Capture the cell that displays the provided text and extract its (X, Y) central coordinate. 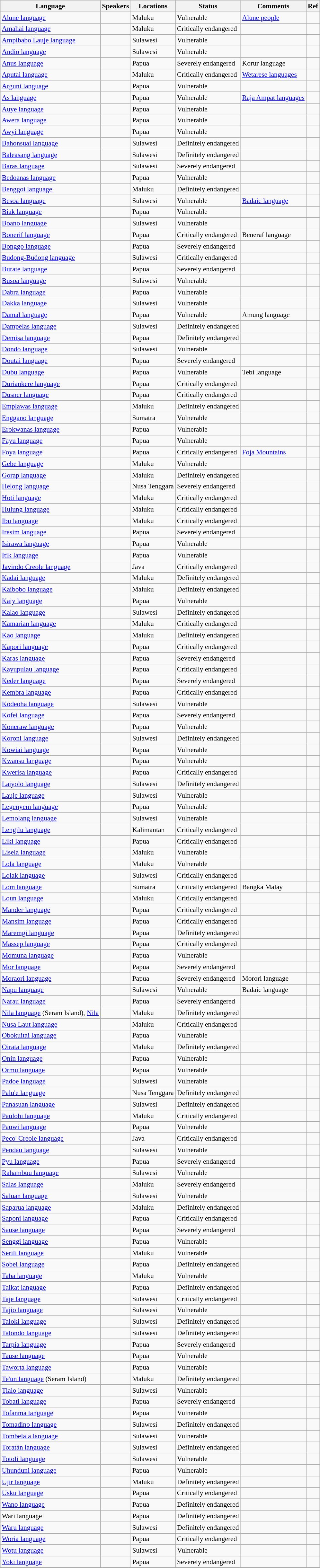
As language (50, 98)
Tebi language (273, 372)
Kwerisa language (50, 773)
Nusa Laut language (50, 1024)
Toratán language (50, 1448)
Maremgi language (50, 933)
Mansim language (50, 921)
Benggoi language (50, 189)
Arguni language (50, 86)
Beneraf language (273, 235)
Andio language (50, 52)
Alune people (273, 18)
Tofanma language (50, 1413)
Uhunduni language (50, 1470)
Auye language (50, 109)
Emplawas language (50, 407)
Boano language (50, 223)
Narau language (50, 1002)
Moraori language (50, 978)
Language (50, 6)
Wano language (50, 1505)
Kofei language (50, 715)
Legenyem language (50, 807)
Laiyolo language (50, 784)
Pendau language (50, 1150)
Dondo language (50, 349)
Lola language (50, 864)
Tause language (50, 1356)
Kodeoha language (50, 704)
Raja Ampat languages (273, 98)
Wotu language (50, 1551)
Speakers (115, 6)
Taje language (50, 1299)
Peco' Creole language (50, 1139)
Talondo language (50, 1333)
Lemolang language (50, 819)
Tarpia language (50, 1345)
Duriankere language (50, 384)
Wari language (50, 1516)
Besoa language (50, 201)
Javindo Creole language (50, 567)
Foja Mountains (273, 452)
Wetarese languages (273, 75)
Awyi language (50, 132)
Padoe language (50, 1082)
Aputai language (50, 75)
Bangka Malay (273, 887)
Comments (273, 6)
Kalao language (50, 612)
Baleasang language (50, 155)
Usku language (50, 1493)
Karas language (50, 658)
Taba language (50, 1276)
Kowiai language (50, 750)
Awera language (50, 120)
Kapori language (50, 647)
Palu'e language (50, 1093)
Anus language (50, 63)
Bonerif language (50, 235)
Biak language (50, 212)
Te'un language (Seram Island) (50, 1379)
Lom language (50, 887)
Sobei language (50, 1265)
Totoli language (50, 1459)
Demisa language (50, 338)
Busoa language (50, 281)
Loun language (50, 898)
Kadai language (50, 578)
Onin language (50, 1059)
Sause language (50, 1230)
Kamarian language (50, 624)
Hoti language (50, 498)
Locations (153, 6)
Napu language (50, 990)
Kembra language (50, 693)
Itik language (50, 555)
Paulohi language (50, 1116)
Waru language (50, 1528)
Mander language (50, 910)
Mor language (50, 967)
Damal language (50, 315)
Ormu language (50, 1070)
Taikat language (50, 1287)
Ref (313, 6)
Koroni language (50, 738)
Liki language (50, 841)
Kwansu language (50, 761)
Dampelas language (50, 327)
Dakka language (50, 303)
Doutai language (50, 361)
Kalimantan (153, 830)
Budong-Budong language (50, 258)
Massep language (50, 944)
Ampibabo Lauje language (50, 40)
Woria language (50, 1539)
Kayupulau language (50, 670)
Ujir language (50, 1482)
Saponi language (50, 1219)
Dusner language (50, 395)
Taloki language (50, 1322)
Burate language (50, 269)
Amung language (273, 315)
Erokwanas language (50, 429)
Lolak language (50, 876)
Korur language (273, 63)
Bedoanas language (50, 178)
Foya language (50, 452)
Kaibobo language (50, 590)
Momuna language (50, 956)
Tomadino language (50, 1425)
Dabra language (50, 292)
Senggi language (50, 1242)
Nila language (Seram Island), Nila (50, 1013)
Kao language (50, 635)
Saparua language (50, 1207)
Iresim language (50, 532)
Tobati language (50, 1402)
Baras language (50, 166)
Koneraw language (50, 727)
Lisela language (50, 853)
Keder language (50, 681)
Obokuitai language (50, 1036)
Status (208, 6)
Morori language (273, 978)
Fayu language (50, 441)
Pauwi language (50, 1127)
Amahai language (50, 29)
Lengilu language (50, 830)
Tombelala language (50, 1436)
Bonggo language (50, 246)
Dubu language (50, 372)
Panasuan language (50, 1104)
Oirata language (50, 1047)
Ibu language (50, 521)
Gebe language (50, 464)
Serili language (50, 1253)
Enggano language (50, 418)
Helong language (50, 486)
Taworta language (50, 1368)
Gorap language (50, 475)
Rahambuu language (50, 1173)
Hulung language (50, 510)
Bahonsuai language (50, 144)
Alune language (50, 18)
Isirawa language (50, 544)
Tialo language (50, 1390)
Yoki language (50, 1562)
Tajio language (50, 1310)
Lauje language (50, 795)
Saluan language (50, 1196)
Pyu language (50, 1161)
Kaiy language (50, 601)
Salas language (50, 1185)
